Detect which cell encompasses the target text, then output its (x, y) center coordinate. 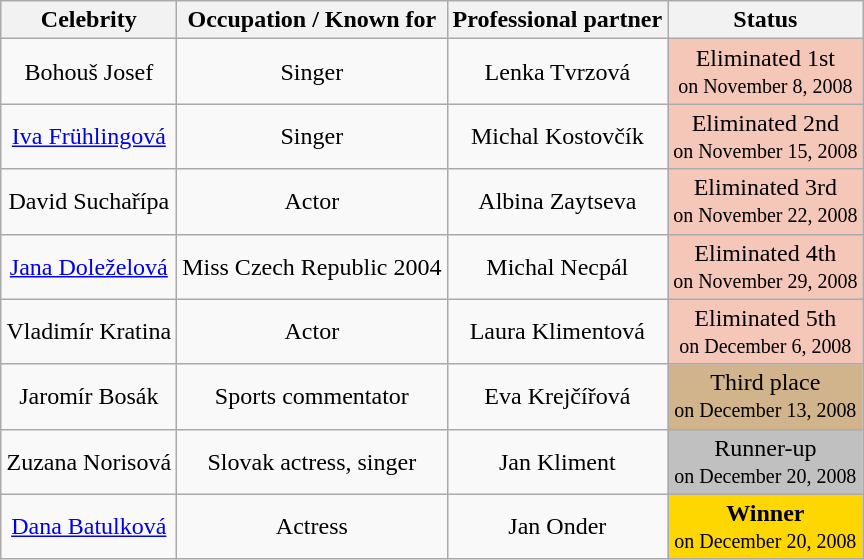
Actress (312, 526)
Winner on December 20, 2008 (766, 526)
Runner-upon December 20, 2008 (766, 462)
Celebrity (89, 20)
Albina Zaytseva (558, 202)
Jana Doleželová (89, 266)
Eliminated 1ston November 8, 2008 (766, 72)
Dana Batulková (89, 526)
Third placeon December 13, 2008 (766, 396)
Bohouš Josef (89, 72)
Michal Kostovčík (558, 136)
Eliminated 2ndon November 15, 2008 (766, 136)
Occupation / Known for (312, 20)
Michal Necpál (558, 266)
David Suchařípa (89, 202)
Eliminated 5thon December 6, 2008 (766, 332)
Professional partner (558, 20)
Eva Krejčířová (558, 396)
Eliminated 4thon November 29, 2008 (766, 266)
Status (766, 20)
Jan Onder (558, 526)
Vladimír Kratina (89, 332)
Jaromír Bosák (89, 396)
Zuzana Norisová (89, 462)
Iva Frühlingová (89, 136)
Jan Kliment (558, 462)
Laura Klimentová (558, 332)
Sports commentator (312, 396)
Slovak actress, singer (312, 462)
Eliminated 3rdon November 22, 2008 (766, 202)
Lenka Tvrzová (558, 72)
Miss Czech Republic 2004 (312, 266)
